Capture the cell that displays the provided text and extract its [x, y] central coordinate. 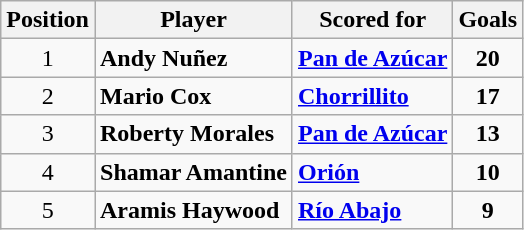
Orión [372, 172]
9 [488, 210]
4 [48, 172]
13 [488, 134]
10 [488, 172]
Scored for [372, 20]
Position [48, 20]
Chorrillito [372, 96]
Goals [488, 20]
2 [48, 96]
5 [48, 210]
20 [488, 58]
Aramis Haywood [193, 210]
3 [48, 134]
17 [488, 96]
Roberty Morales [193, 134]
Player [193, 20]
Shamar Amantine [193, 172]
Río Abajo [372, 210]
Andy Nuñez [193, 58]
Mario Cox [193, 96]
1 [48, 58]
